Determine the (X, Y) coordinate at the center of the cell enclosing the given text.  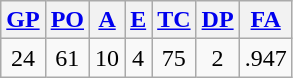
GP (23, 20)
FA (266, 20)
4 (138, 58)
10 (108, 58)
E (138, 20)
61 (67, 58)
TC (174, 20)
DP (218, 20)
.947 (266, 58)
A (108, 20)
2 (218, 58)
75 (174, 58)
PO (67, 20)
24 (23, 58)
